Identify which cell holds the provided text, then report its (x, y) central coordinate. 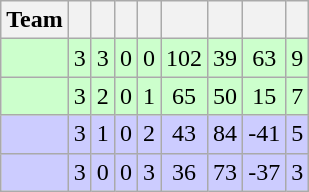
73 (226, 172)
39 (226, 58)
Team (35, 20)
84 (226, 134)
7 (298, 96)
102 (184, 58)
-37 (264, 172)
9 (298, 58)
15 (264, 96)
5 (298, 134)
65 (184, 96)
-41 (264, 134)
43 (184, 134)
50 (226, 96)
36 (184, 172)
63 (264, 58)
